Find where the given text appears and provide that cell's center as (x, y) coordinate. 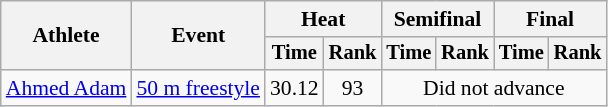
Heat (323, 19)
93 (353, 88)
Final (550, 19)
50 m freestyle (198, 88)
Athlete (66, 36)
Semifinal (437, 19)
Event (198, 36)
30.12 (294, 88)
Ahmed Adam (66, 88)
Did not advance (494, 88)
